Search for the cell housing the specified text and yield its (X, Y) center coordinate. 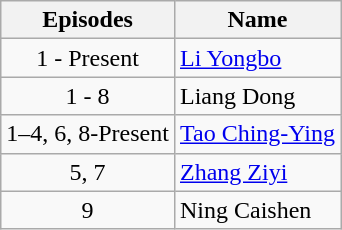
Ning Caishen (257, 210)
Tao Ching-Ying (257, 134)
Name (257, 20)
1 - Present (88, 58)
9 (88, 210)
5, 7 (88, 172)
Episodes (88, 20)
1–4, 6, 8-Present (88, 134)
Zhang Ziyi (257, 172)
Li Yongbo (257, 58)
Liang Dong (257, 96)
1 - 8 (88, 96)
